Provide the [X, Y] coordinate of the cell's center where the given text is located.  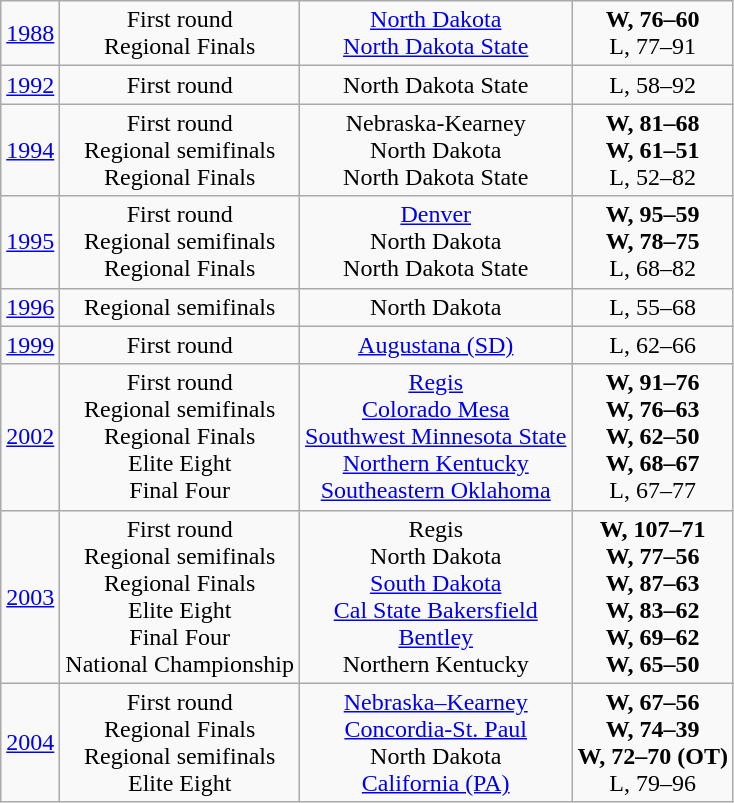
2004 [30, 742]
North Dakota [436, 307]
W, 76–60L, 77–91 [653, 34]
First roundRegional Finals [180, 34]
1996 [30, 307]
1988 [30, 34]
Nebraska-KearneyNorth DakotaNorth Dakota State [436, 150]
1994 [30, 150]
W, 67–56W, 74–39W, 72–70 (OT)L, 79–96 [653, 742]
North Dakota State [436, 85]
North DakotaNorth Dakota State [436, 34]
Regional semifinals [180, 307]
W, 95–59W, 78–75L, 68–82 [653, 242]
W, 91–76W, 76–63W, 62–50W, 68–67L, 67–77 [653, 437]
Nebraska–KearneyConcordia-St. PaulNorth DakotaCalifornia (PA) [436, 742]
L, 58–92 [653, 85]
1995 [30, 242]
First roundRegional semifinalsRegional FinalsElite EightFinal FourNational Championship [180, 596]
W, 107–71W, 77–56W, 87–63W, 83–62W, 69–62W, 65–50 [653, 596]
RegisColorado MesaSouthwest Minnesota StateNorthern KentuckySoutheastern Oklahoma [436, 437]
Augustana (SD) [436, 345]
1992 [30, 85]
1999 [30, 345]
L, 62–66 [653, 345]
W, 81–68W, 61–51L, 52–82 [653, 150]
2002 [30, 437]
First roundRegional FinalsRegional semifinalsElite Eight [180, 742]
2003 [30, 596]
L, 55–68 [653, 307]
RegisNorth DakotaSouth DakotaCal State BakersfieldBentleyNorthern Kentucky [436, 596]
DenverNorth DakotaNorth Dakota State [436, 242]
First roundRegional semifinalsRegional FinalsElite EightFinal Four [180, 437]
